From the cell containing the given text, extract its center point as (x, y) coordinate. 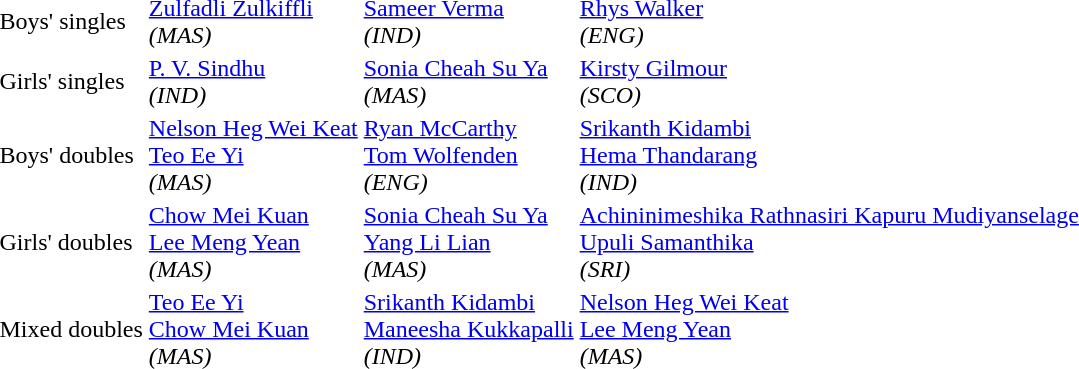
P. V. Sindhu (IND) (253, 82)
Chow Mei KuanLee Meng Yean (MAS) (253, 242)
Sonia Cheah Su YaYang Li Lian (MAS) (468, 242)
Nelson Heg Wei KeatTeo Ee Yi (MAS) (253, 155)
Sonia Cheah Su Ya (MAS) (468, 82)
Ryan McCarthyTom Wolfenden (ENG) (468, 155)
